Search for the cell housing the specified text and yield its (x, y) center coordinate. 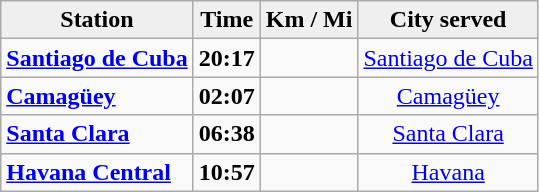
06:38 (226, 134)
City served (448, 20)
Havana Central (97, 172)
02:07 (226, 96)
Km / Mi (309, 20)
Time (226, 20)
Station (97, 20)
Havana (448, 172)
20:17 (226, 58)
10:57 (226, 172)
